Extract the [X, Y] coordinate from the center of the cell holding the provided text.  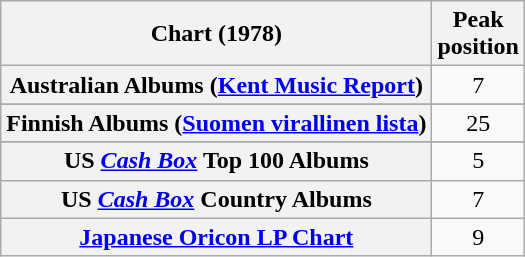
US Cash Box Top 100 Albums [216, 161]
Japanese Oricon LP Chart [216, 237]
Chart (1978) [216, 34]
Finnish Albums (Suomen virallinen lista) [216, 123]
5 [478, 161]
US Cash Box Country Albums [216, 199]
25 [478, 123]
Australian Albums (Kent Music Report) [216, 85]
Peakposition [478, 34]
9 [478, 237]
